Find where the given text appears and provide that cell's center as [X, Y] coordinate. 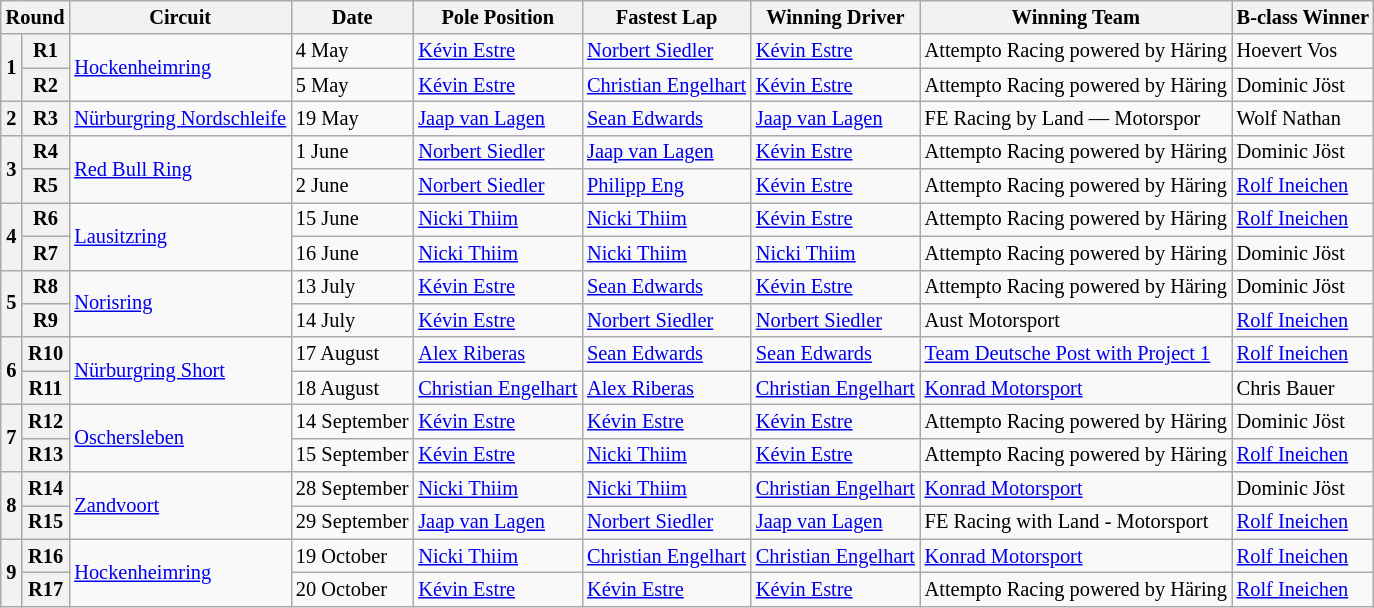
14 July [352, 320]
R8 [46, 287]
Winning Team [1076, 17]
B-class Winner [1303, 17]
8 [12, 506]
6 [12, 370]
Date [352, 17]
FE Racing by Land — Motorspor [1076, 118]
3 [12, 168]
7 [12, 438]
1 June [352, 152]
R17 [46, 589]
Lausitzring [180, 236]
14 September [352, 421]
R14 [46, 489]
Wolf Nathan [1303, 118]
Red Bull Ring [180, 168]
R2 [46, 85]
Pole Position [498, 17]
Norisring [180, 304]
R10 [46, 354]
R3 [46, 118]
R13 [46, 455]
Circuit [180, 17]
29 September [352, 522]
R5 [46, 186]
Hoevert Vos [1303, 51]
R6 [46, 219]
Philipp Eng [666, 186]
18 August [352, 388]
15 June [352, 219]
Team Deutsche Post with Project 1 [1076, 354]
FE Racing with Land - Motorsport [1076, 522]
13 July [352, 287]
16 June [352, 253]
1 [12, 68]
R9 [46, 320]
19 October [352, 556]
Nürburgring Short [180, 370]
2 [12, 118]
Chris Bauer [1303, 388]
2 June [352, 186]
9 [12, 572]
5 [12, 304]
28 September [352, 489]
R4 [46, 152]
5 May [352, 85]
Fastest Lap [666, 17]
17 August [352, 354]
R16 [46, 556]
R12 [46, 421]
20 October [352, 589]
R15 [46, 522]
Nürburgring Nordschleife [180, 118]
R7 [46, 253]
Zandvoort [180, 506]
R1 [46, 51]
R11 [46, 388]
4 May [352, 51]
4 [12, 236]
Winning Driver [836, 17]
15 September [352, 455]
19 May [352, 118]
Aust Motorsport [1076, 320]
Round [36, 17]
Oschersleben [180, 438]
